For the text-containing cell, return its midpoint in (x, y) coordinate format. 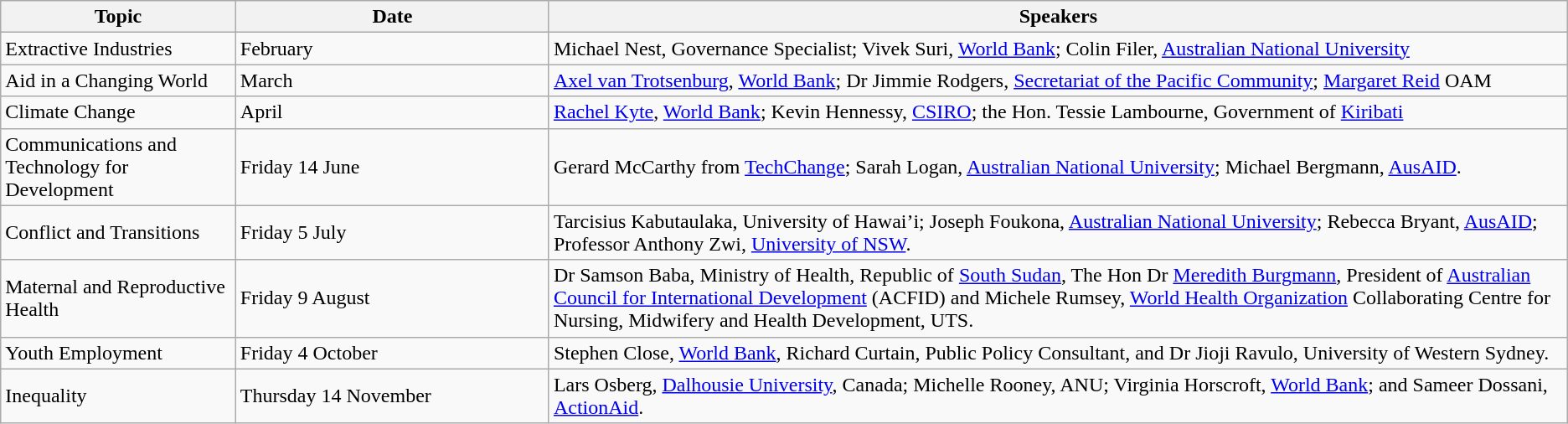
Michael Nest, Governance Specialist; Vivek Suri, World Bank; Colin Filer, Australian National University (1058, 49)
Climate Change (119, 112)
Stephen Close, World Bank, Richard Curtain, Public Policy Consultant, and Dr Jioji Ravulo, University of Western Sydney. (1058, 353)
Gerard McCarthy from TechChange; Sarah Logan, Australian National University; Michael Bergmann, AusAID. (1058, 167)
Extractive Industries (119, 49)
Friday 4 October (392, 353)
Topic (119, 17)
Friday 9 August (392, 298)
Speakers (1058, 17)
March (392, 80)
Friday 14 June (392, 167)
Aid in a Changing World (119, 80)
April (392, 112)
Communications and Technology for Development (119, 167)
Inequality (119, 396)
Maternal and Reproductive Health (119, 298)
Lars Osberg, Dalhousie University, Canada; Michelle Rooney, ANU; Virginia Horscroft, World Bank; and Sameer Dossani, ActionAid. (1058, 396)
Date (392, 17)
Rachel Kyte, World Bank; Kevin Hennessy, CSIRO; the Hon. Tessie Lambourne, Government of Kiribati (1058, 112)
Conflict and Transitions (119, 233)
February (392, 49)
Youth Employment (119, 353)
Friday 5 July (392, 233)
Axel van Trotsenburg, World Bank; Dr Jimmie Rodgers, Secretariat of the Pacific Community; Margaret Reid OAM (1058, 80)
Thursday 14 November (392, 396)
